Return [x, y] of the center of cell containing provided text 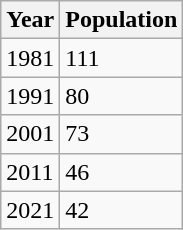
80 [122, 96]
2011 [30, 172]
46 [122, 172]
2021 [30, 210]
Year [30, 20]
73 [122, 134]
111 [122, 58]
42 [122, 210]
Population [122, 20]
1981 [30, 58]
2001 [30, 134]
1991 [30, 96]
